Identify which cell holds the provided text, then report its [x, y] central coordinate. 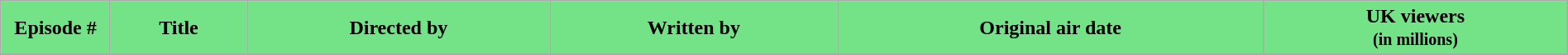
UK viewers(in millions) [1416, 28]
Directed by [399, 28]
Title [179, 28]
Written by [694, 28]
Original air date [1050, 28]
Episode # [56, 28]
